Find where the given text appears and provide that cell's center as (X, Y) coordinate. 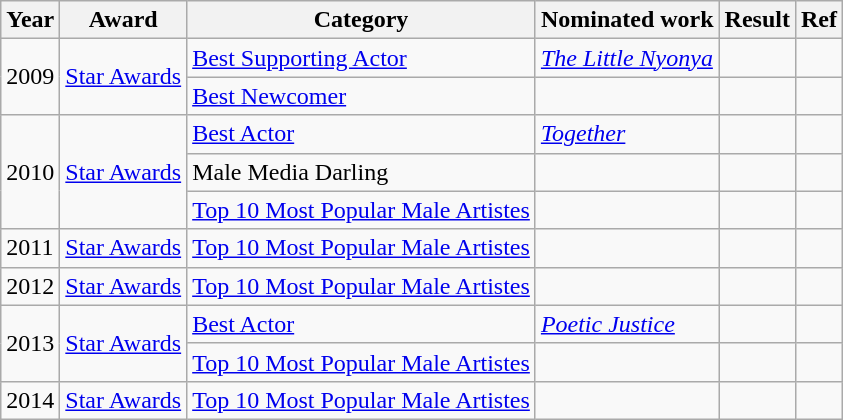
Ref (818, 20)
Together (627, 134)
Category (362, 20)
Poetic Justice (627, 324)
2011 (30, 248)
2014 (30, 400)
Nominated work (627, 20)
2009 (30, 77)
2013 (30, 343)
Male Media Darling (362, 172)
Award (124, 20)
2012 (30, 286)
Result (757, 20)
Year (30, 20)
Best Newcomer (362, 96)
The Little Nyonya (627, 58)
2010 (30, 172)
Best Supporting Actor (362, 58)
